Return (X, Y) of the center of cell containing provided text 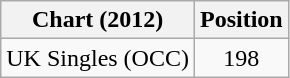
UK Singles (OCC) (98, 58)
198 (241, 58)
Position (241, 20)
Chart (2012) (98, 20)
